Output the [x, y] coordinate of the center of the cell containing the given text.  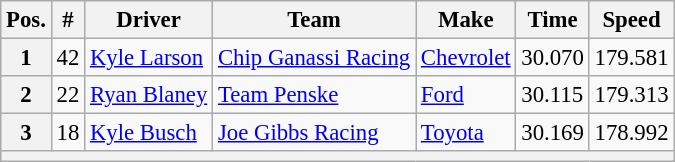
179.313 [632, 95]
Team Penske [314, 95]
1 [26, 58]
Pos. [26, 20]
Chevrolet [466, 58]
2 [26, 95]
Driver [149, 20]
30.169 [552, 133]
Joe Gibbs Racing [314, 133]
Kyle Busch [149, 133]
Team [314, 20]
Ryan Blaney [149, 95]
Kyle Larson [149, 58]
Time [552, 20]
30.115 [552, 95]
Ford [466, 95]
# [68, 20]
18 [68, 133]
42 [68, 58]
Speed [632, 20]
3 [26, 133]
Chip Ganassi Racing [314, 58]
30.070 [552, 58]
178.992 [632, 133]
Make [466, 20]
22 [68, 95]
Toyota [466, 133]
179.581 [632, 58]
